Locate the cell with the specified text and output its [X, Y] center coordinate. 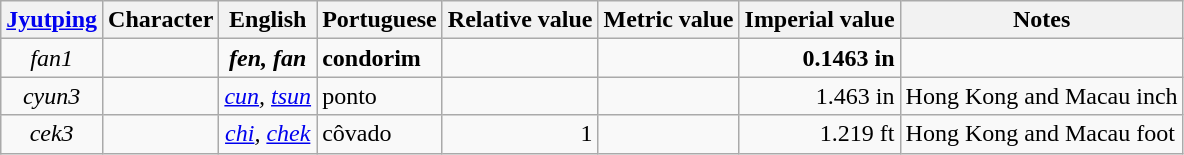
1 [520, 134]
Character [161, 20]
English [268, 20]
0.1463 in [820, 58]
Notes [1042, 20]
1.463 in [820, 96]
chi, chek [268, 134]
fan1 [52, 58]
condorim [380, 58]
Jyutping [52, 20]
ponto [380, 96]
Relative value [520, 20]
Imperial value [820, 20]
cun, tsun [268, 96]
Metric value [668, 20]
Hong Kong and Macau inch [1042, 96]
cek3 [52, 134]
1.219 ft [820, 134]
fen, fan [268, 58]
Hong Kong and Macau foot [1042, 134]
côvado [380, 134]
cyun3 [52, 96]
Portuguese [380, 20]
